Output the [x, y] coordinate of the center of the cell containing the given text.  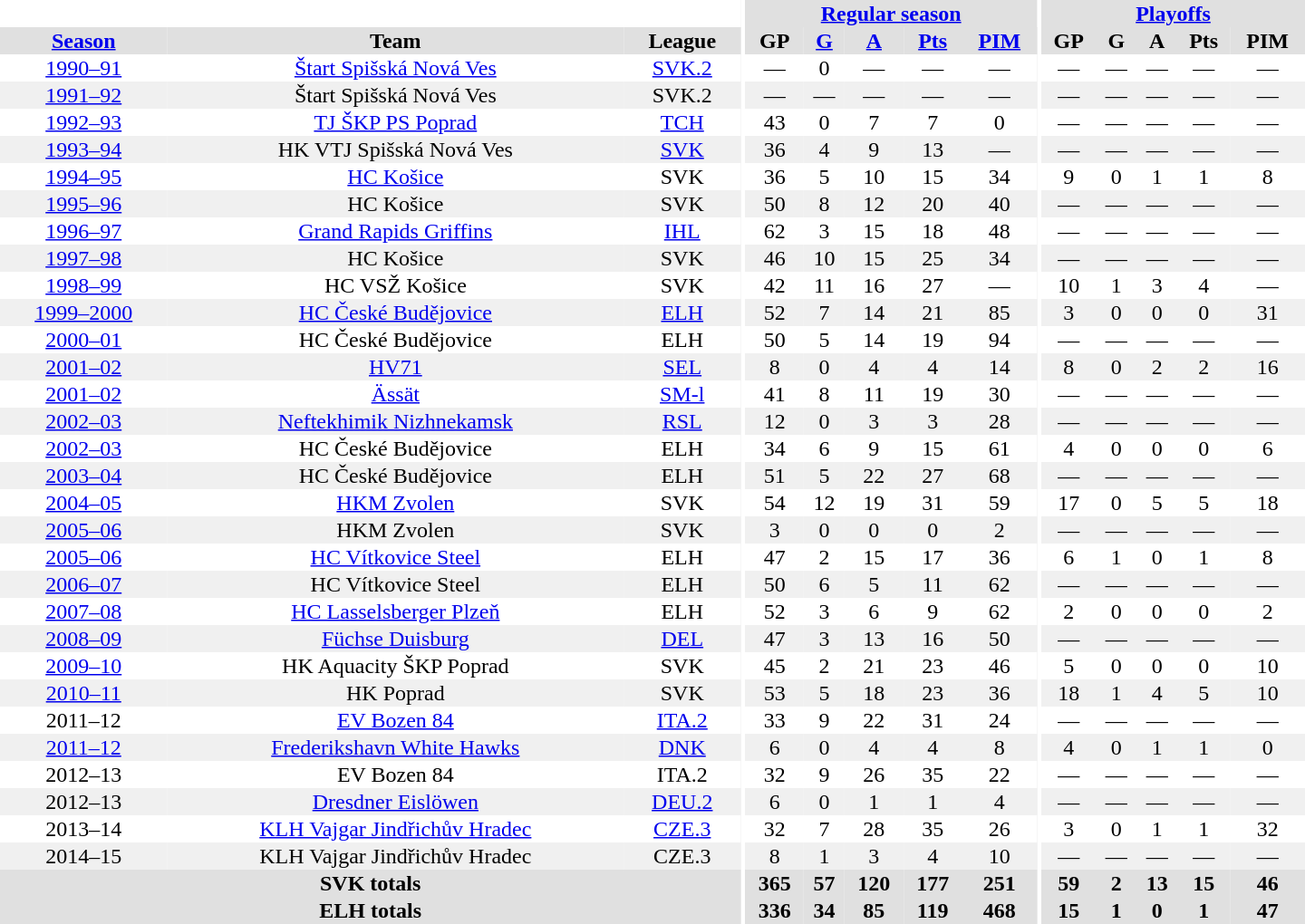
1995–96 [83, 204]
DEU.2 [681, 802]
33 [774, 720]
Dresdner Eislöwen [395, 802]
2008–09 [83, 639]
HC VSŽ Košice [395, 285]
24 [1000, 720]
ELH totals [370, 910]
SVK totals [370, 883]
Frederikshavn White Hawks [395, 747]
1991–92 [83, 95]
Regular season [891, 14]
TJ ŠKP PS Poprad [395, 122]
177 [933, 883]
DEL [681, 639]
41 [774, 394]
57 [825, 883]
TCH [681, 122]
43 [774, 122]
2010–11 [83, 693]
2006–07 [83, 584]
Playoffs [1173, 14]
94 [1000, 340]
2003–04 [83, 476]
HK VTJ Spišská Nová Ves [395, 149]
IHL [681, 231]
25 [933, 258]
40 [1000, 204]
Füchse Duisburg [395, 639]
2009–10 [83, 666]
119 [933, 910]
HC Lasselsberger Plzeň [395, 611]
League [681, 41]
DNK [681, 747]
Ässät [395, 394]
20 [933, 204]
1998–99 [83, 285]
1993–94 [83, 149]
68 [1000, 476]
251 [1000, 883]
SM-l [681, 394]
48 [1000, 231]
1999–2000 [83, 313]
HK Aquacity ŠKP Poprad [395, 666]
1997–98 [83, 258]
2004–05 [83, 503]
365 [774, 883]
2013–14 [83, 829]
Neftekhimik Nizhnekamsk [395, 421]
51 [774, 476]
HV71 [395, 367]
336 [774, 910]
2000–01 [83, 340]
45 [774, 666]
2007–08 [83, 611]
2014–15 [83, 856]
1996–97 [83, 231]
Season [83, 41]
Grand Rapids Griffins [395, 231]
61 [1000, 448]
SEL [681, 367]
Team [395, 41]
1994–95 [83, 177]
54 [774, 503]
42 [774, 285]
RSL [681, 421]
1992–93 [83, 122]
HK Poprad [395, 693]
1990–91 [83, 68]
53 [774, 693]
30 [1000, 394]
120 [874, 883]
468 [1000, 910]
